Search for the cell housing the specified text and yield its (x, y) center coordinate. 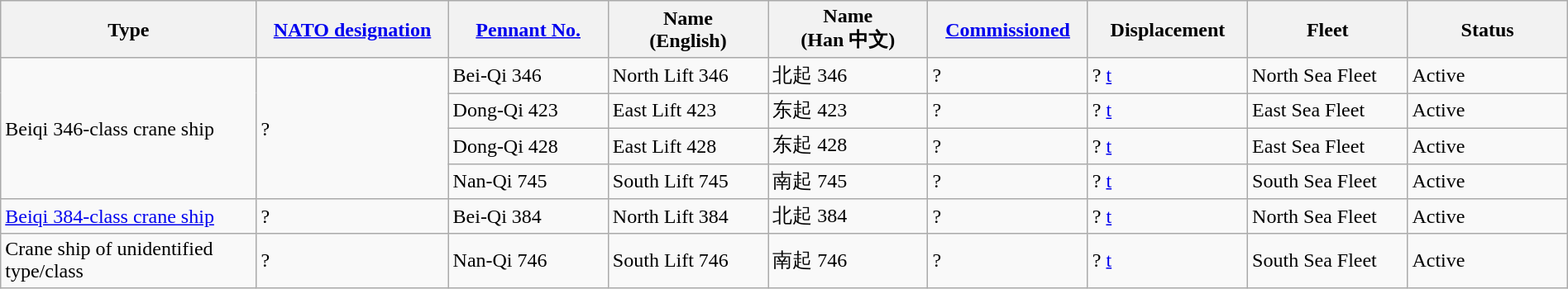
北起 384 (849, 216)
Nan-Qi 745 (528, 182)
Name(English) (688, 30)
NATO designation (352, 30)
东起 428 (849, 145)
South Lift 745 (688, 182)
Beiqi 384-class crane ship (129, 216)
Dong-Qi 428 (528, 145)
Nan-Qi 746 (528, 261)
South Lift 746 (688, 261)
East Lift 423 (688, 111)
Bei-Qi 384 (528, 216)
Displacement (1168, 30)
Status (1487, 30)
Commissioned (1007, 30)
Beiqi 346-class crane ship (129, 128)
南起 745 (849, 182)
Bei-Qi 346 (528, 76)
Fleet (1328, 30)
Name(Han 中文) (849, 30)
Dong-Qi 423 (528, 111)
Crane ship of unidentified type/class (129, 261)
East Lift 428 (688, 145)
Pennant No. (528, 30)
Type (129, 30)
North Lift 384 (688, 216)
东起 423 (849, 111)
北起 346 (849, 76)
North Lift 346 (688, 76)
南起 746 (849, 261)
